Scan for the cell matching the given text and deliver its (X, Y) coordinate at center. 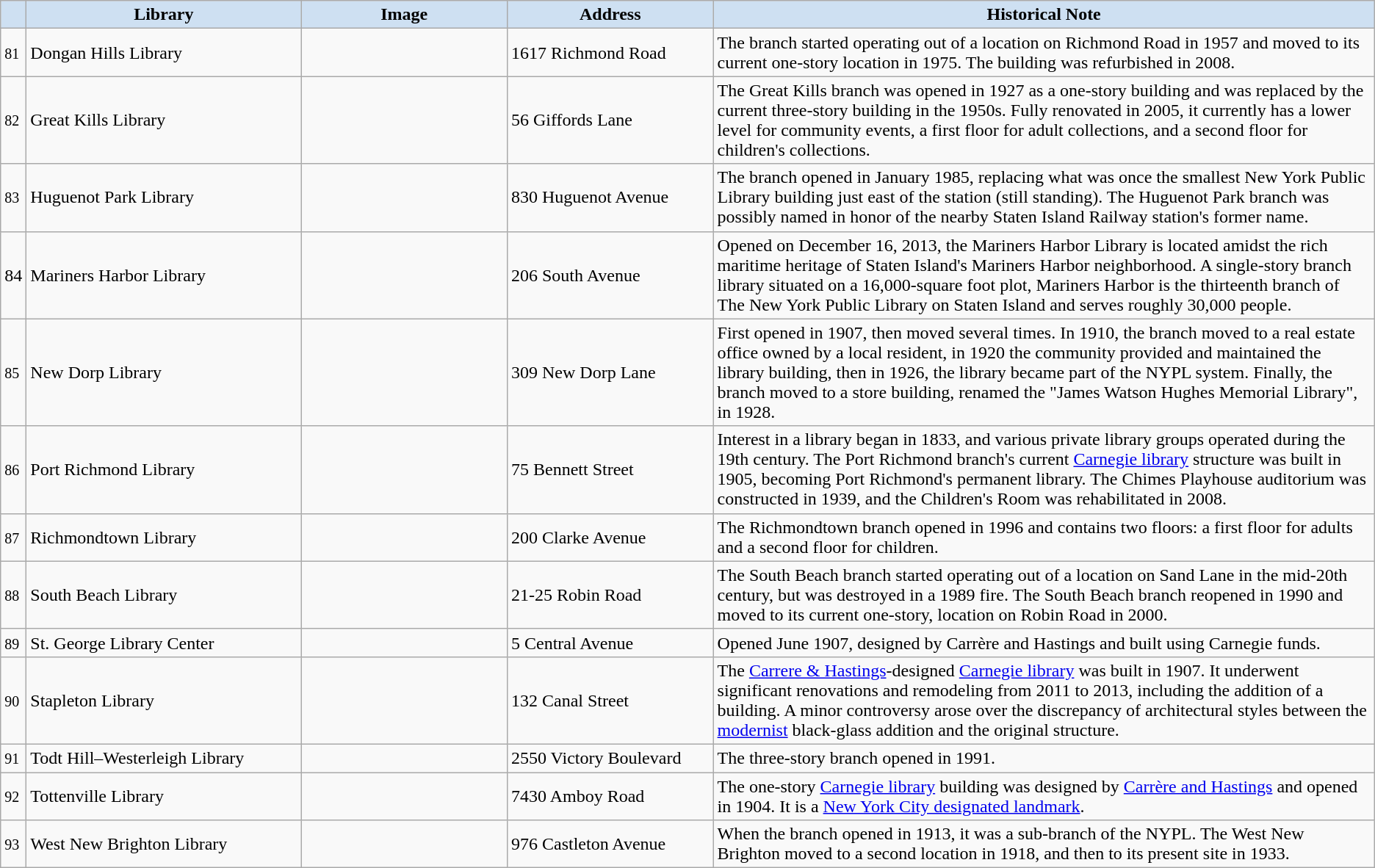
21-25 Robin Road (610, 595)
Dongan Hills Library (164, 53)
976 Castleton Avenue (610, 845)
West New Brighton Library (164, 845)
Historical Note (1044, 15)
The Richmondtown branch opened in 1996 and contains two floors: a first floor for adults and a second floor for children. (1044, 538)
South Beach Library (164, 595)
2550 Victory Boulevard (610, 758)
56 Giffords Lane (610, 120)
309 New Dorp Lane (610, 372)
Todt Hill–Westerleigh Library (164, 758)
93 (13, 845)
1617 Richmond Road (610, 53)
Address (610, 15)
Tottenville Library (164, 796)
200 Clarke Avenue (610, 538)
The three-story branch opened in 1991. (1044, 758)
82 (13, 120)
St. George Library Center (164, 643)
84 (13, 275)
89 (13, 643)
The one-story Carnegie library building was designed by Carrère and Hastings and opened in 1904. It is a New York City designated landmark. (1044, 796)
Mariners Harbor Library (164, 275)
Port Richmond Library (164, 470)
Library (164, 15)
Huguenot Park Library (164, 198)
206 South Avenue (610, 275)
Stapleton Library (164, 701)
92 (13, 796)
87 (13, 538)
91 (13, 758)
83 (13, 198)
86 (13, 470)
830 Huguenot Avenue (610, 198)
88 (13, 595)
Richmondtown Library (164, 538)
Opened June 1907, designed by Carrère and Hastings and built using Carnegie funds. (1044, 643)
Image (404, 15)
85 (13, 372)
5 Central Avenue (610, 643)
75 Bennett Street (610, 470)
New Dorp Library (164, 372)
90 (13, 701)
132 Canal Street (610, 701)
Great Kills Library (164, 120)
7430 Amboy Road (610, 796)
81 (13, 53)
